Locate the cell with the specified text and output its (x, y) center coordinate. 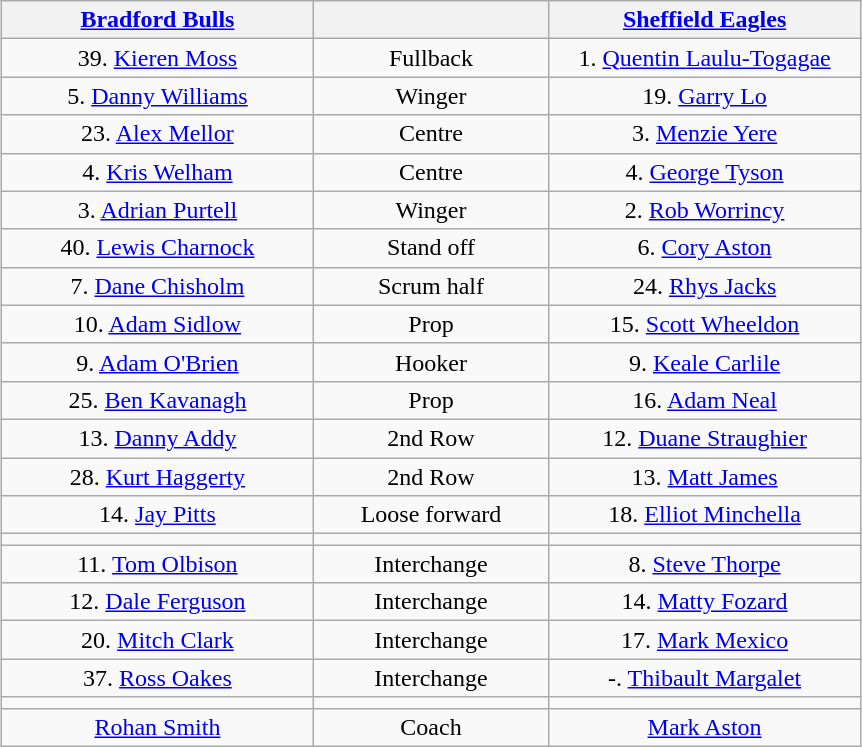
Coach (431, 727)
8. Steve Thorpe (704, 564)
3. Menzie Yere (704, 134)
10. Adam Sidlow (158, 324)
19. Garry Lo (704, 96)
4. Kris Welham (158, 172)
Stand off (431, 248)
4. George Tyson (704, 172)
Rohan Smith (158, 727)
Bradford Bulls (158, 20)
15. Scott Wheeldon (704, 324)
Scrum half (431, 286)
12. Dale Ferguson (158, 602)
37. Ross Oakes (158, 678)
9. Adam O'Brien (158, 362)
13. Matt James (704, 477)
3. Adrian Purtell (158, 210)
9. Keale Carlile (704, 362)
14. Jay Pitts (158, 515)
12. Duane Straughier (704, 438)
6. Cory Aston (704, 248)
Mark Aston (704, 727)
Sheffield Eagles (704, 20)
40. Lewis Charnock (158, 248)
20. Mitch Clark (158, 640)
5. Danny Williams (158, 96)
2. Rob Worrincy (704, 210)
23. Alex Mellor (158, 134)
13. Danny Addy (158, 438)
28. Kurt Haggerty (158, 477)
7. Dane Chisholm (158, 286)
17. Mark Mexico (704, 640)
11. Tom Olbison (158, 564)
18. Elliot Minchella (704, 515)
1. Quentin Laulu-Togagae (704, 58)
14. Matty Fozard (704, 602)
-. Thibault Margalet (704, 678)
Fullback (431, 58)
Loose forward (431, 515)
39. Kieren Moss (158, 58)
Hooker (431, 362)
16. Adam Neal (704, 400)
24. Rhys Jacks (704, 286)
25. Ben Kavanagh (158, 400)
